Return [x, y] of the center of cell containing provided text 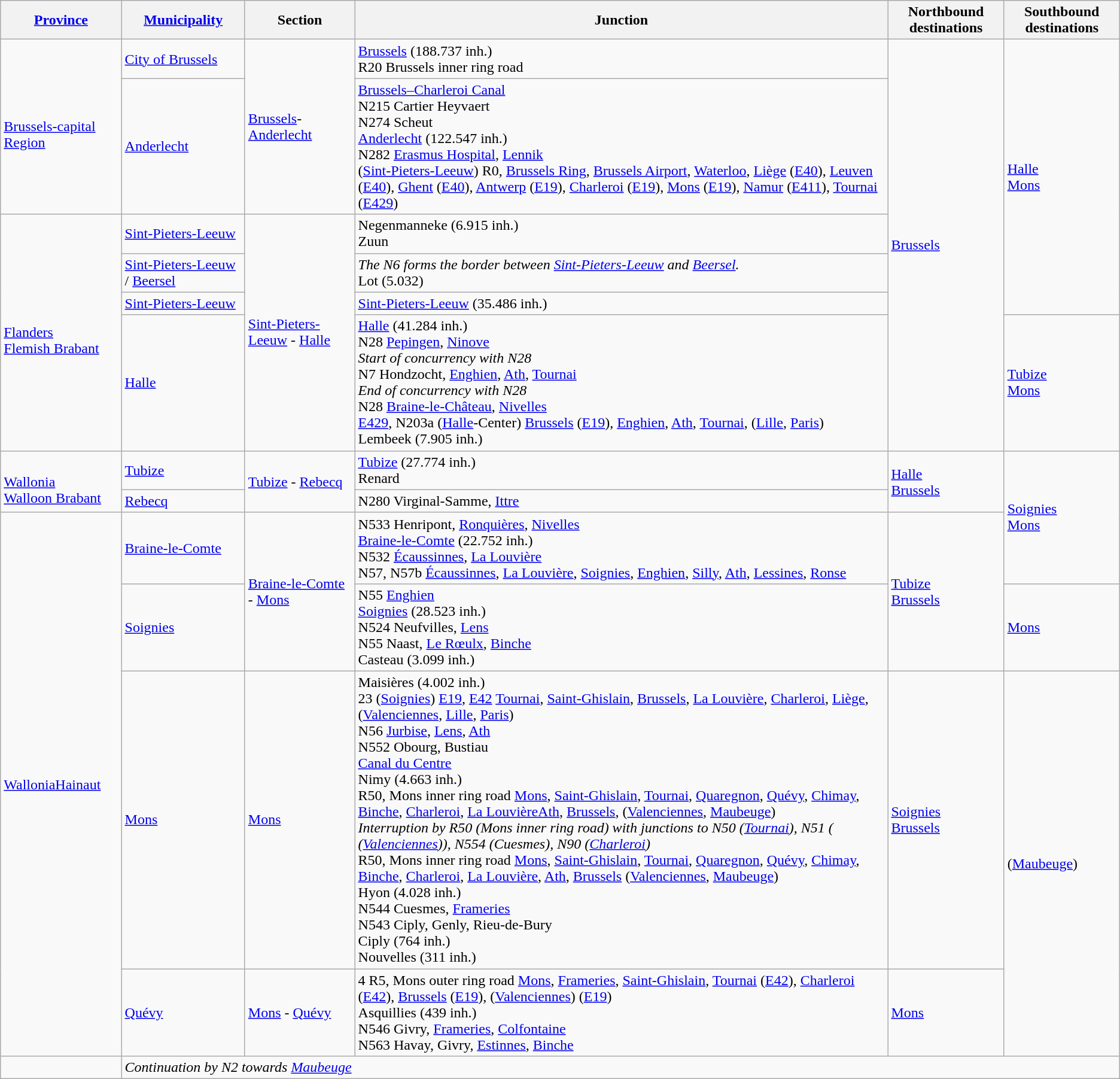
Brussels (188.737 inh.) R20 Brussels inner ring road [621, 59]
HalleBrussels [946, 481]
SoigniesMons [1061, 517]
Negenmanneke (6.915 inh.) Zuun [621, 233]
Quévy [183, 1012]
TubizeMons [1061, 383]
Braine-le-Comte [183, 548]
Tubize [183, 470]
(Maubeuge) [1061, 863]
Sint-Pieters-Leeuw - Halle [300, 333]
Brussels- Anderlecht [300, 127]
WalloniaHainaut [61, 784]
N55 Enghien Soignies (28.523 inh.) N524 Neufvilles, Lens N55 Naast, Le Rœulx, Binche Casteau (3.099 inh.) [621, 627]
City of Brussels [183, 59]
Southbound destinations [1061, 20]
Section [300, 20]
The N6 forms the border between Sint-Pieters-Leeuw and Beersel. Lot (5.032) [621, 273]
Province [61, 20]
Halle [183, 383]
Junction [621, 20]
TubizeBrussels [946, 591]
Rebecq [183, 501]
Continuation by N2 towards Maubeuge [620, 1068]
HalleMons [1061, 177]
Tubize - Rebecq [300, 481]
N280 Virginal-Samme, Ittre [621, 501]
Mons - Quévy [300, 1012]
Brussels [946, 245]
Tubize (27.774 inh.) Renard [621, 470]
WalloniaWalloon Brabant [61, 481]
Municipality [183, 20]
Sint-Pieters-Leeuw (35.486 inh.) [621, 303]
Northbound destinations [946, 20]
SoigniesBrussels [946, 820]
Soignies [183, 627]
Brussels-capital Region [61, 127]
FlandersFlemish Brabant [61, 333]
Anderlecht [183, 146]
Sint-Pieters-Leeuw / Beersel [183, 273]
Braine-le-Comte - Mons [300, 591]
